From the cell containing the given text, extract its center point as (X, Y) coordinate. 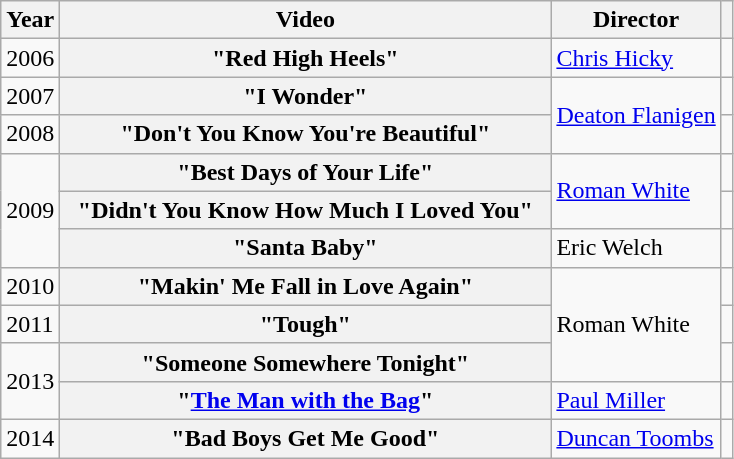
2009 (30, 210)
Chris Hicky (636, 58)
Deaton Flanigen (636, 115)
"Don't You Know You're Beautiful" (306, 134)
Paul Miller (636, 400)
2011 (30, 324)
Eric Welch (636, 248)
2008 (30, 134)
"The Man with the Bag" (306, 400)
2007 (30, 96)
Video (306, 20)
"Tough" (306, 324)
"Didn't You Know How Much I Loved You" (306, 210)
2006 (30, 58)
"I Wonder" (306, 96)
"Santa Baby" (306, 248)
Duncan Toombs (636, 438)
2010 (30, 286)
Director (636, 20)
"Red High Heels" (306, 58)
"Someone Somewhere Tonight" (306, 362)
"Makin' Me Fall in Love Again" (306, 286)
"Best Days of Your Life" (306, 172)
2014 (30, 438)
"Bad Boys Get Me Good" (306, 438)
2013 (30, 381)
Year (30, 20)
